Extract the (x, y) coordinate from the center of the cell holding the provided text.  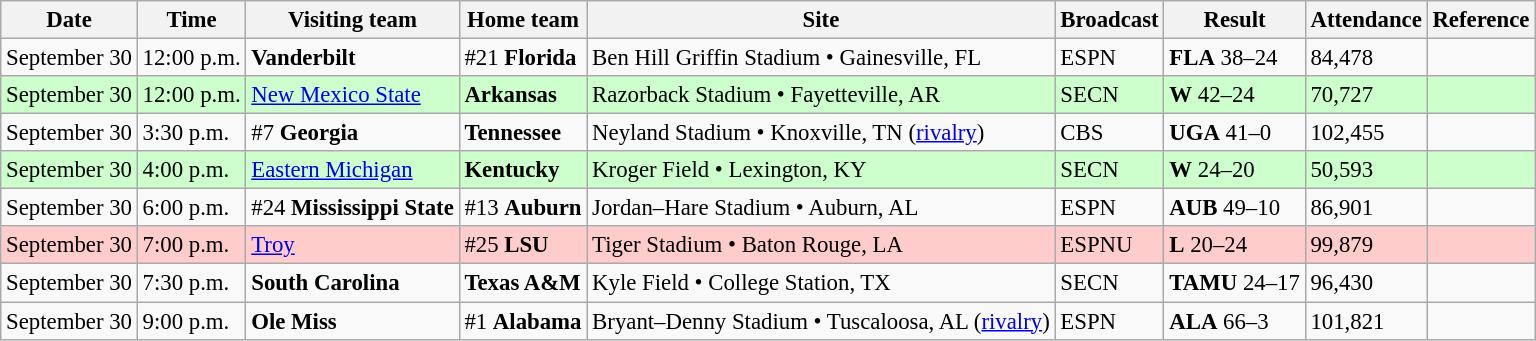
Arkansas (523, 95)
#25 LSU (523, 245)
101,821 (1366, 321)
#1 Alabama (523, 321)
84,478 (1366, 58)
Broadcast (1110, 20)
Neyland Stadium • Knoxville, TN (rivalry) (821, 133)
Ben Hill Griffin Stadium • Gainesville, FL (821, 58)
CBS (1110, 133)
86,901 (1366, 208)
FLA 38–24 (1234, 58)
L 20–24 (1234, 245)
99,879 (1366, 245)
#21 Florida (523, 58)
Texas A&M (523, 283)
Visiting team (352, 20)
Date (69, 20)
Time (192, 20)
TAMU 24–17 (1234, 283)
Ole Miss (352, 321)
7:00 p.m. (192, 245)
102,455 (1366, 133)
AUB 49–10 (1234, 208)
ALA 66–3 (1234, 321)
Eastern Michigan (352, 170)
3:30 p.m. (192, 133)
UGA 41–0 (1234, 133)
Bryant–Denny Stadium • Tuscaloosa, AL (rivalry) (821, 321)
70,727 (1366, 95)
Home team (523, 20)
South Carolina (352, 283)
Attendance (1366, 20)
#24 Mississippi State (352, 208)
Tennessee (523, 133)
W 24–20 (1234, 170)
Jordan–Hare Stadium • Auburn, AL (821, 208)
W 42–24 (1234, 95)
6:00 p.m. (192, 208)
Tiger Stadium • Baton Rouge, LA (821, 245)
Reference (1481, 20)
9:00 p.m. (192, 321)
#7 Georgia (352, 133)
4:00 p.m. (192, 170)
Kentucky (523, 170)
Razorback Stadium • Fayetteville, AR (821, 95)
Troy (352, 245)
Vanderbilt (352, 58)
Kyle Field • College Station, TX (821, 283)
7:30 p.m. (192, 283)
50,593 (1366, 170)
#13 Auburn (523, 208)
96,430 (1366, 283)
Result (1234, 20)
Site (821, 20)
ESPNU (1110, 245)
Kroger Field • Lexington, KY (821, 170)
New Mexico State (352, 95)
